Determine the (X, Y) coordinate at the center of the cell enclosing the given text.  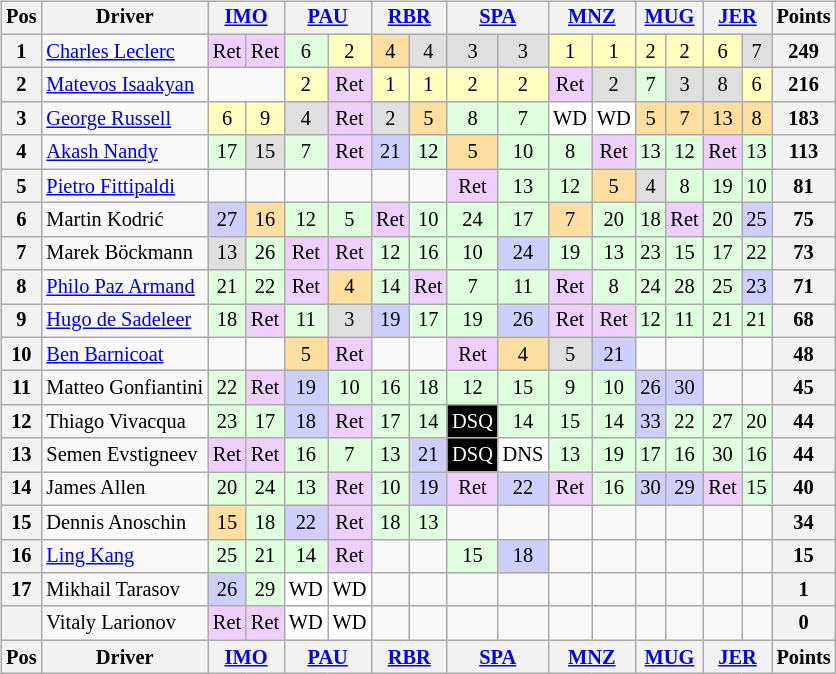
48 (804, 354)
Dennis Anoschin (124, 522)
Mikhail Tarasov (124, 590)
DNS (523, 455)
Charles Leclerc (124, 51)
Philo Paz Armand (124, 287)
216 (804, 85)
Matteo Gonfiantini (124, 388)
34 (804, 522)
Semen Evstigneev (124, 455)
Pietro Fittipaldi (124, 186)
45 (804, 388)
Ben Barnicoat (124, 354)
Marek Böckmann (124, 253)
Thiago Vivacqua (124, 422)
Hugo de Sadeleer (124, 321)
Akash Nandy (124, 152)
73 (804, 253)
Vitaly Larionov (124, 623)
183 (804, 119)
George Russell (124, 119)
33 (650, 422)
75 (804, 220)
68 (804, 321)
Matevos Isaakyan (124, 85)
249 (804, 51)
James Allen (124, 489)
28 (685, 287)
113 (804, 152)
0 (804, 623)
71 (804, 287)
81 (804, 186)
Martin Kodrić (124, 220)
Ling Kang (124, 556)
40 (804, 489)
